Output the (x, y) coordinate of the center of the cell containing the given text.  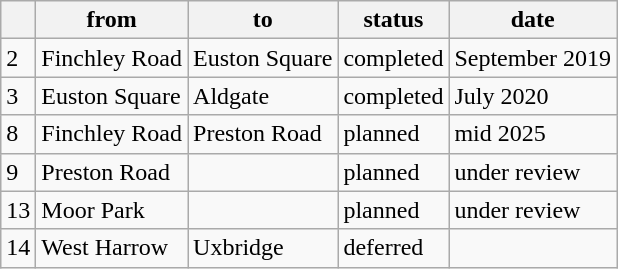
2 (18, 58)
West Harrow (112, 248)
9 (18, 172)
July 2020 (533, 96)
deferred (394, 248)
Uxbridge (263, 248)
Aldgate (263, 96)
status (394, 20)
3 (18, 96)
Moor Park (112, 210)
September 2019 (533, 58)
date (533, 20)
to (263, 20)
mid 2025 (533, 134)
8 (18, 134)
14 (18, 248)
13 (18, 210)
from (112, 20)
